Detect which cell encompasses the target text, then output its (X, Y) center coordinate. 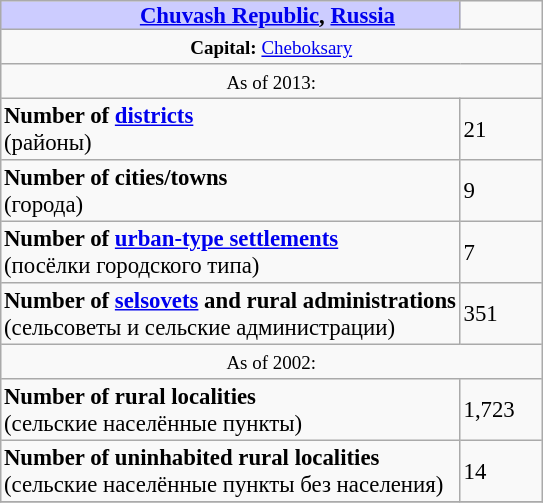
351 (501, 314)
7 (501, 252)
14 (501, 471)
21 (501, 129)
Number of selsovets and rural administrations(сельсоветы и сельские администрации) (230, 314)
Number of cities/towns(города) (230, 191)
Number of rural localities(сельские населённые пункты) (230, 410)
As of 2002: (271, 361)
Number of uninhabited rural localities(сельские населённые пункты без населения) (230, 471)
Capital: Cheboksary (271, 46)
Chuvash Republic, Russia (230, 15)
Number of districts(районы) (230, 129)
As of 2013: (271, 81)
1,723 (501, 410)
9 (501, 191)
Number of urban-type settlements(посёлки городского типа) (230, 252)
